Scan for the cell matching the given text and deliver its [X, Y] coordinate at center. 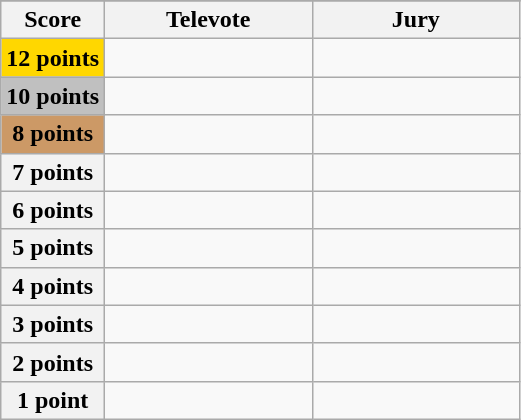
12 points [53, 58]
3 points [53, 324]
Jury [416, 20]
Televote [209, 20]
1 point [53, 400]
Score [53, 20]
6 points [53, 210]
7 points [53, 172]
5 points [53, 248]
2 points [53, 362]
10 points [53, 96]
4 points [53, 286]
8 points [53, 134]
